Output the (X, Y) coordinate of the center of the cell containing the given text.  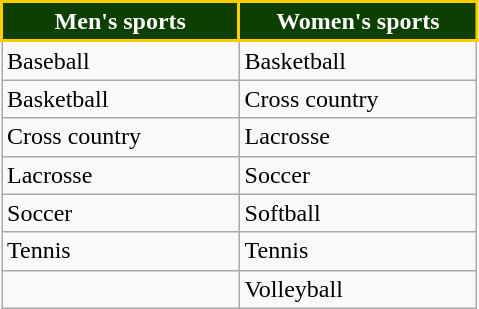
Women's sports (358, 22)
Volleyball (358, 289)
Men's sports (121, 22)
Softball (358, 213)
Baseball (121, 60)
